Identify which cell holds the provided text, then report its [x, y] central coordinate. 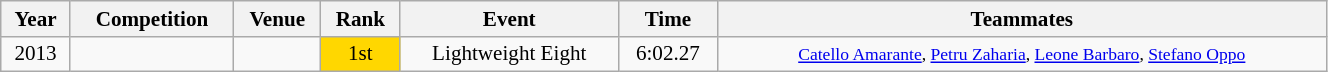
Lightweight Eight [510, 54]
Event [510, 18]
Time [668, 18]
Rank [360, 18]
Catello Amarante, Petru Zaharia, Leone Barbaro, Stefano Oppo [1022, 54]
1st [360, 54]
Year [36, 18]
Teammates [1022, 18]
6:02.27 [668, 54]
Venue [278, 18]
2013 [36, 54]
Competition [152, 18]
